Locate the cell with the specified text and output its (x, y) center coordinate. 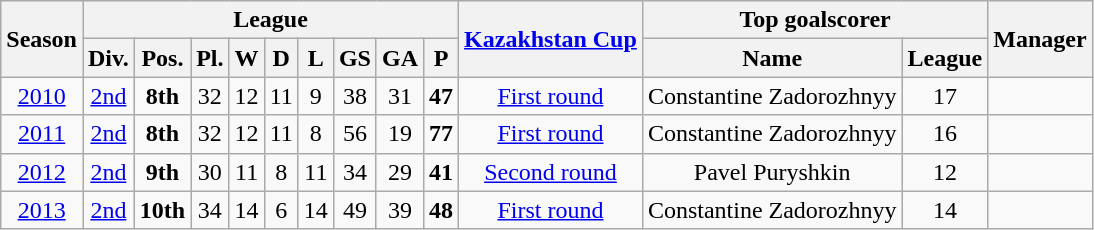
30 (210, 172)
10th (162, 210)
9th (162, 172)
Kazakhstan Cup (551, 39)
56 (354, 134)
Top goalscorer (814, 20)
16 (945, 134)
47 (440, 96)
31 (400, 96)
41 (440, 172)
17 (945, 96)
Pavel Puryshkin (772, 172)
D (281, 58)
2011 (42, 134)
49 (354, 210)
Pl. (210, 58)
Name (772, 58)
6 (281, 210)
Second round (551, 172)
9 (316, 96)
GS (354, 58)
39 (400, 210)
2010 (42, 96)
GA (400, 58)
L (316, 58)
2012 (42, 172)
Pos. (162, 58)
P (440, 58)
Manager (1040, 39)
2013 (42, 210)
19 (400, 134)
48 (440, 210)
77 (440, 134)
38 (354, 96)
Season (42, 39)
Div. (108, 58)
29 (400, 172)
W (246, 58)
